Capture the cell that displays the provided text and extract its (x, y) central coordinate. 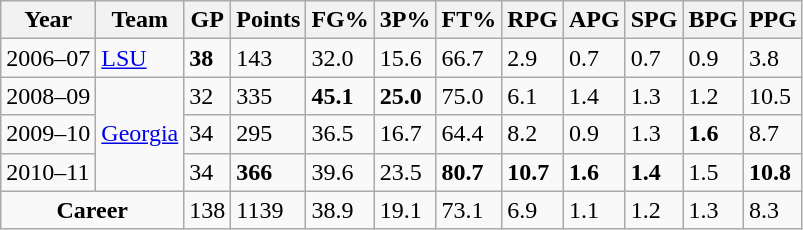
36.5 (340, 134)
FT% (469, 20)
10.5 (772, 96)
3.8 (772, 58)
RPG (533, 20)
295 (268, 134)
Georgia (140, 134)
BPG (713, 20)
73.1 (469, 210)
Year (48, 20)
Career (92, 210)
45.1 (340, 96)
Points (268, 20)
32 (208, 96)
SPG (654, 20)
1.1 (594, 210)
6.9 (533, 210)
2006–07 (48, 58)
2009–10 (48, 134)
GP (208, 20)
15.6 (405, 58)
366 (268, 172)
PPG (772, 20)
APG (594, 20)
2.9 (533, 58)
2008–09 (48, 96)
66.7 (469, 58)
335 (268, 96)
6.1 (533, 96)
19.1 (405, 210)
2010–11 (48, 172)
LSU (140, 58)
16.7 (405, 134)
25.0 (405, 96)
8.2 (533, 134)
38 (208, 58)
64.4 (469, 134)
Team (140, 20)
8.7 (772, 134)
FG% (340, 20)
75.0 (469, 96)
38.9 (340, 210)
1139 (268, 210)
39.6 (340, 172)
10.8 (772, 172)
8.3 (772, 210)
10.7 (533, 172)
80.7 (469, 172)
143 (268, 58)
3P% (405, 20)
23.5 (405, 172)
32.0 (340, 58)
138 (208, 210)
1.5 (713, 172)
